Detect which cell encompasses the target text, then output its [X, Y] center coordinate. 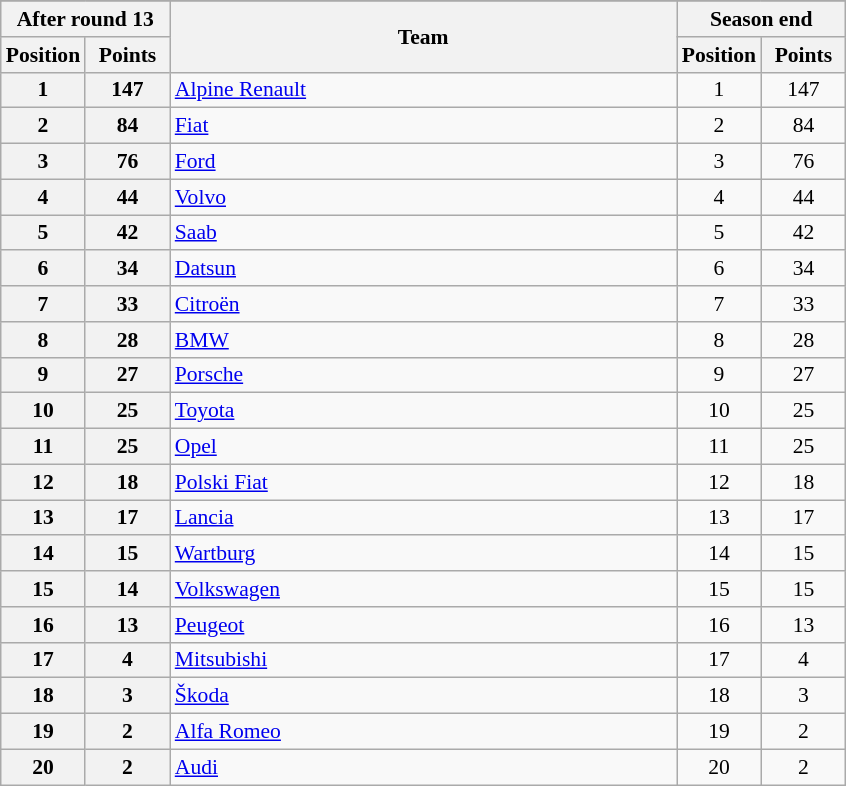
Volvo [424, 197]
After round 13 [86, 19]
Lancia [424, 518]
Season end [762, 19]
Citroën [424, 304]
Ford [424, 162]
Škoda [424, 696]
Polski Fiat [424, 482]
BMW [424, 340]
Audi [424, 767]
Alfa Romeo [424, 732]
Team [424, 36]
Mitsubishi [424, 660]
Porsche [424, 375]
Toyota [424, 411]
Fiat [424, 126]
Saab [424, 233]
Wartburg [424, 554]
Peugeot [424, 625]
Opel [424, 447]
Datsun [424, 269]
Volkswagen [424, 589]
Alpine Renault [424, 90]
